From the cell containing the given text, extract its center point as [x, y] coordinate. 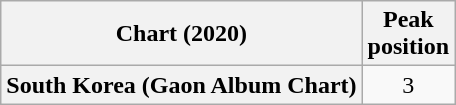
Chart (2020) [182, 34]
South Korea (Gaon Album Chart) [182, 85]
Peakposition [408, 34]
3 [408, 85]
